Extract the (x, y) coordinate from the center of the cell holding the provided text.  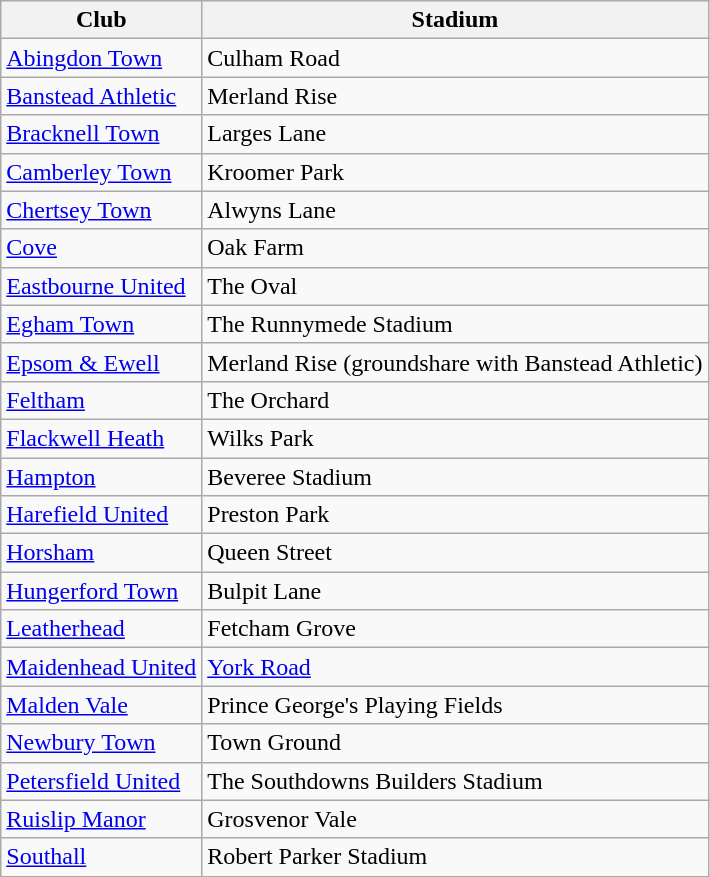
Beveree Stadium (455, 477)
The Runnymede Stadium (455, 324)
Camberley Town (102, 172)
Alwyns Lane (455, 210)
Hungerford Town (102, 591)
Town Ground (455, 743)
Eastbourne United (102, 286)
Flackwell Heath (102, 438)
Larges Lane (455, 134)
Maidenhead United (102, 667)
Robert Parker Stadium (455, 857)
Abingdon Town (102, 58)
Preston Park (455, 515)
Feltham (102, 400)
Southall (102, 857)
The Southdowns Builders Stadium (455, 781)
Culham Road (455, 58)
Horsham (102, 553)
Newbury Town (102, 743)
Club (102, 20)
Malden Vale (102, 705)
Egham Town (102, 324)
York Road (455, 667)
Merland Rise (groundshare with Banstead Athletic) (455, 362)
Bulpit Lane (455, 591)
Queen Street (455, 553)
Leatherhead (102, 629)
Harefield United (102, 515)
Hampton (102, 477)
The Orchard (455, 400)
Epsom & Ewell (102, 362)
Prince George's Playing Fields (455, 705)
Chertsey Town (102, 210)
Grosvenor Vale (455, 819)
Fetcham Grove (455, 629)
Ruislip Manor (102, 819)
Cove (102, 248)
Petersfield United (102, 781)
Stadium (455, 20)
Kroomer Park (455, 172)
Bracknell Town (102, 134)
Banstead Athletic (102, 96)
Merland Rise (455, 96)
Wilks Park (455, 438)
Oak Farm (455, 248)
The Oval (455, 286)
